Capture the cell that displays the provided text and extract its (X, Y) central coordinate. 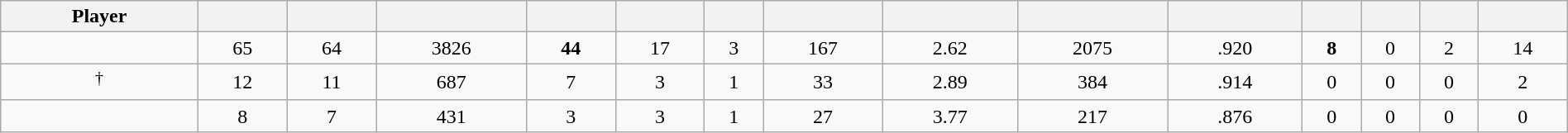
3.77 (949, 116)
64 (332, 48)
.920 (1236, 48)
687 (452, 83)
2075 (1092, 48)
Player (99, 17)
44 (571, 48)
14 (1523, 48)
431 (452, 116)
217 (1092, 116)
33 (824, 83)
.876 (1236, 116)
3826 (452, 48)
2.62 (949, 48)
17 (660, 48)
2.89 (949, 83)
65 (242, 48)
† (99, 83)
12 (242, 83)
11 (332, 83)
27 (824, 116)
.914 (1236, 83)
384 (1092, 83)
167 (824, 48)
